Detect which cell encompasses the target text, then output its (X, Y) center coordinate. 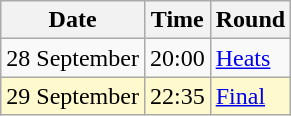
Heats (250, 58)
Time (177, 20)
Round (250, 20)
Date (73, 20)
22:35 (177, 96)
29 September (73, 96)
28 September (73, 58)
Final (250, 96)
20:00 (177, 58)
